Extract the (X, Y) coordinate from the center of the cell holding the provided text.  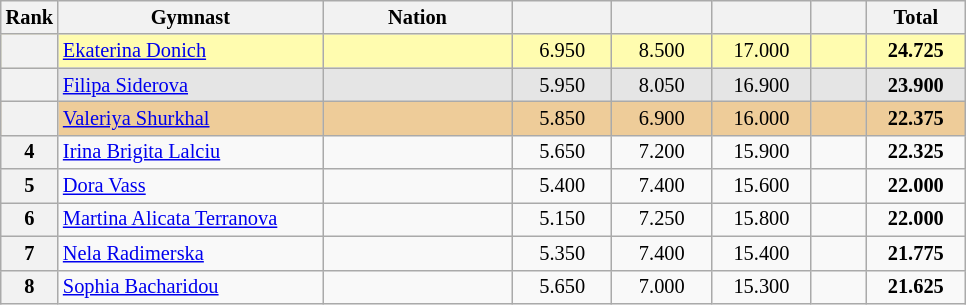
23.900 (916, 85)
7 (30, 253)
7.200 (662, 152)
17.000 (762, 51)
15.400 (762, 253)
4 (30, 152)
Martina Alicata Terranova (190, 219)
8.050 (662, 85)
5.150 (562, 219)
15.800 (762, 219)
5.950 (562, 85)
Filipa Siderova (190, 85)
7.000 (662, 287)
Dora Vass (190, 186)
22.375 (916, 118)
5.350 (562, 253)
8 (30, 287)
8.500 (662, 51)
Nela Radimerska (190, 253)
Total (916, 17)
6 (30, 219)
Nation (418, 17)
5.850 (562, 118)
22.325 (916, 152)
16.900 (762, 85)
Rank (30, 17)
6.950 (562, 51)
15.900 (762, 152)
15.600 (762, 186)
21.775 (916, 253)
6.900 (662, 118)
21.625 (916, 287)
16.000 (762, 118)
24.725 (916, 51)
15.300 (762, 287)
Gymnast (190, 17)
7.250 (662, 219)
5 (30, 186)
Ekaterina Donich (190, 51)
Irina Brigita Lalciu (190, 152)
5.400 (562, 186)
Sophia Bacharidou (190, 287)
Valeriya Shurkhal (190, 118)
